Output the [X, Y] coordinate of the center of the cell containing the given text.  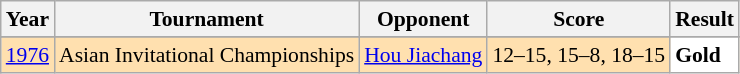
Asian Invitational Championships [206, 55]
Opponent [423, 19]
Hou Jiachang [423, 55]
12–15, 15–8, 18–15 [578, 55]
1976 [28, 55]
Year [28, 19]
Score [578, 19]
Result [704, 19]
Tournament [206, 19]
Gold [704, 55]
